Extract the (X, Y) coordinate from the center of the cell holding the provided text.  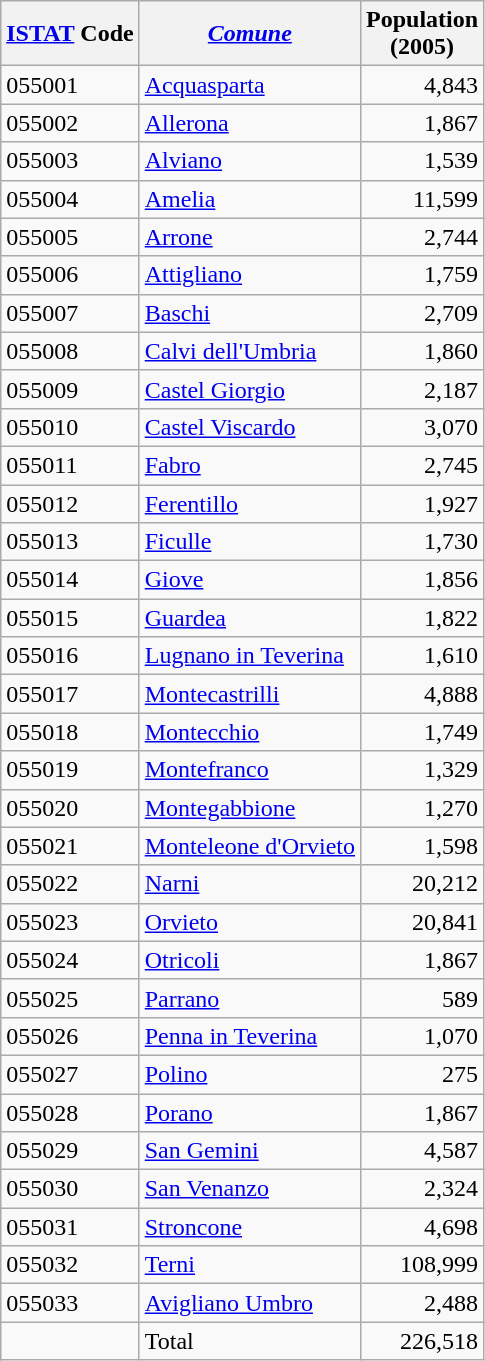
226,518 (422, 1341)
Guardea (250, 618)
1,070 (422, 1036)
Orvieto (250, 922)
2,187 (422, 389)
Ferentillo (250, 503)
055023 (70, 922)
4,587 (422, 1151)
Narni (250, 884)
055014 (70, 580)
055013 (70, 542)
055022 (70, 884)
Montefranco (250, 770)
055027 (70, 1074)
108,999 (422, 1265)
Terni (250, 1265)
Baschi (250, 313)
11,599 (422, 199)
1,927 (422, 503)
1,822 (422, 618)
055019 (70, 770)
055018 (70, 732)
055024 (70, 960)
Lugnano in Teverina (250, 656)
055032 (70, 1265)
4,843 (422, 85)
1,749 (422, 732)
055015 (70, 618)
1,329 (422, 770)
ISTAT Code (70, 34)
Total (250, 1341)
055008 (70, 351)
Arrone (250, 237)
Porano (250, 1113)
Penna in Teverina (250, 1036)
San Venanzo (250, 1189)
Ficulle (250, 542)
Avigliano Umbro (250, 1303)
Montegabbione (250, 808)
Montecchio (250, 732)
275 (422, 1074)
055025 (70, 998)
Amelia (250, 199)
2,488 (422, 1303)
4,698 (422, 1227)
055011 (70, 465)
1,610 (422, 656)
Calvi dell'Umbria (250, 351)
Allerona (250, 123)
Castel Viscardo (250, 427)
055009 (70, 389)
Stroncone (250, 1227)
2,324 (422, 1189)
055020 (70, 808)
San Gemini (250, 1151)
1,598 (422, 846)
589 (422, 998)
Monteleone d'Orvieto (250, 846)
055026 (70, 1036)
Parrano (250, 998)
2,744 (422, 237)
055004 (70, 199)
Alviano (250, 161)
1,730 (422, 542)
Fabro (250, 465)
Acquasparta (250, 85)
1,539 (422, 161)
055006 (70, 275)
055030 (70, 1189)
Polino (250, 1074)
2,745 (422, 465)
055021 (70, 846)
Castel Giorgio (250, 389)
20,841 (422, 922)
055017 (70, 694)
055010 (70, 427)
2,709 (422, 313)
055003 (70, 161)
055012 (70, 503)
1,860 (422, 351)
Attigliano (250, 275)
055028 (70, 1113)
Giove (250, 580)
055005 (70, 237)
Comune (250, 34)
20,212 (422, 884)
4,888 (422, 694)
1,759 (422, 275)
055002 (70, 123)
055016 (70, 656)
1,270 (422, 808)
055001 (70, 85)
055031 (70, 1227)
1,856 (422, 580)
Otricoli (250, 960)
055029 (70, 1151)
Montecastrilli (250, 694)
Population (2005) (422, 34)
3,070 (422, 427)
055033 (70, 1303)
055007 (70, 313)
